For the text-containing cell, return its midpoint in (X, Y) coordinate format. 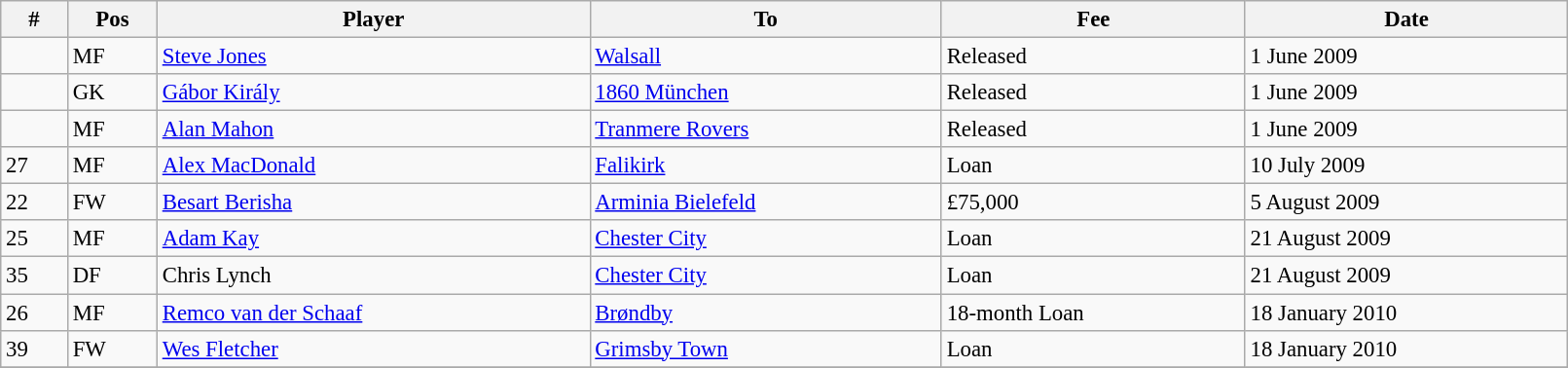
10 July 2009 (1406, 166)
35 (35, 276)
5 August 2009 (1406, 202)
Falikirk (765, 166)
18-month Loan (1093, 313)
22 (35, 202)
Tranmere Rovers (765, 129)
Adam Kay (374, 239)
Grimsby Town (765, 349)
1860 München (765, 92)
Brøndby (765, 313)
Alex MacDonald (374, 166)
39 (35, 349)
27 (35, 166)
25 (35, 239)
Gábor Király (374, 92)
GK (112, 92)
Pos (112, 19)
Alan Mahon (374, 129)
Chris Lynch (374, 276)
Date (1406, 19)
Steve Jones (374, 56)
Besart Berisha (374, 202)
Player (374, 19)
£75,000 (1093, 202)
Arminia Bielefeld (765, 202)
To (765, 19)
26 (35, 313)
Fee (1093, 19)
Walsall (765, 56)
DF (112, 276)
Remco van der Schaaf (374, 313)
# (35, 19)
Wes Fletcher (374, 349)
